Locate the cell with the specified text and output its [X, Y] center coordinate. 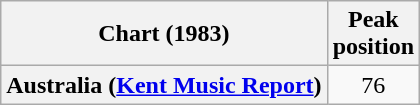
Australia (Kent Music Report) [164, 85]
Chart (1983) [164, 34]
76 [373, 85]
Peakposition [373, 34]
